From the cell containing the given text, extract its center point as (X, Y) coordinate. 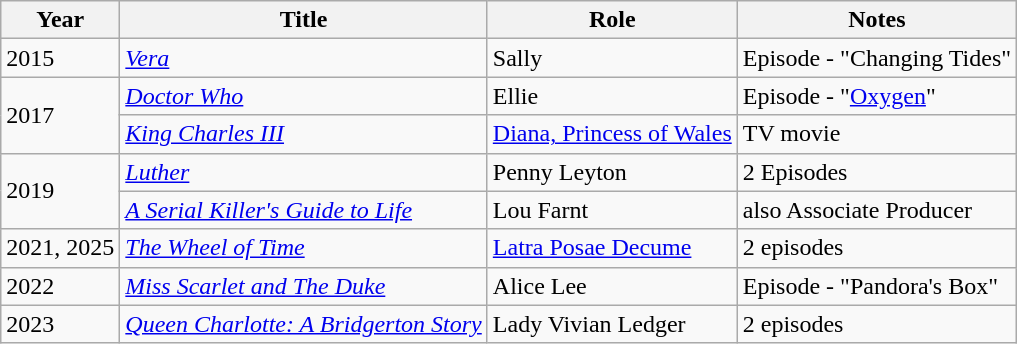
The Wheel of Time (304, 248)
2023 (60, 324)
2022 (60, 286)
also Associate Producer (876, 210)
A Serial Killer's Guide to Life (304, 210)
Vera (304, 58)
Miss Scarlet and The Duke (304, 286)
TV movie (876, 134)
Role (612, 20)
2017 (60, 115)
Year (60, 20)
Luther (304, 172)
Title (304, 20)
Episode - "Pandora's Box" (876, 286)
2015 (60, 58)
2019 (60, 191)
Queen Charlotte: A Bridgerton Story (304, 324)
Sally (612, 58)
Alice Lee (612, 286)
Latra Posae Decume (612, 248)
Notes (876, 20)
Lady Vivian Ledger (612, 324)
Lou Farnt (612, 210)
Diana, Princess of Wales (612, 134)
2021, 2025 (60, 248)
King Charles III (304, 134)
Episode - "Oxygen" (876, 96)
2 Episodes (876, 172)
Penny Leyton (612, 172)
Episode - "Changing Tides" (876, 58)
Doctor Who (304, 96)
Ellie (612, 96)
